Capture the cell that displays the provided text and extract its [X, Y] central coordinate. 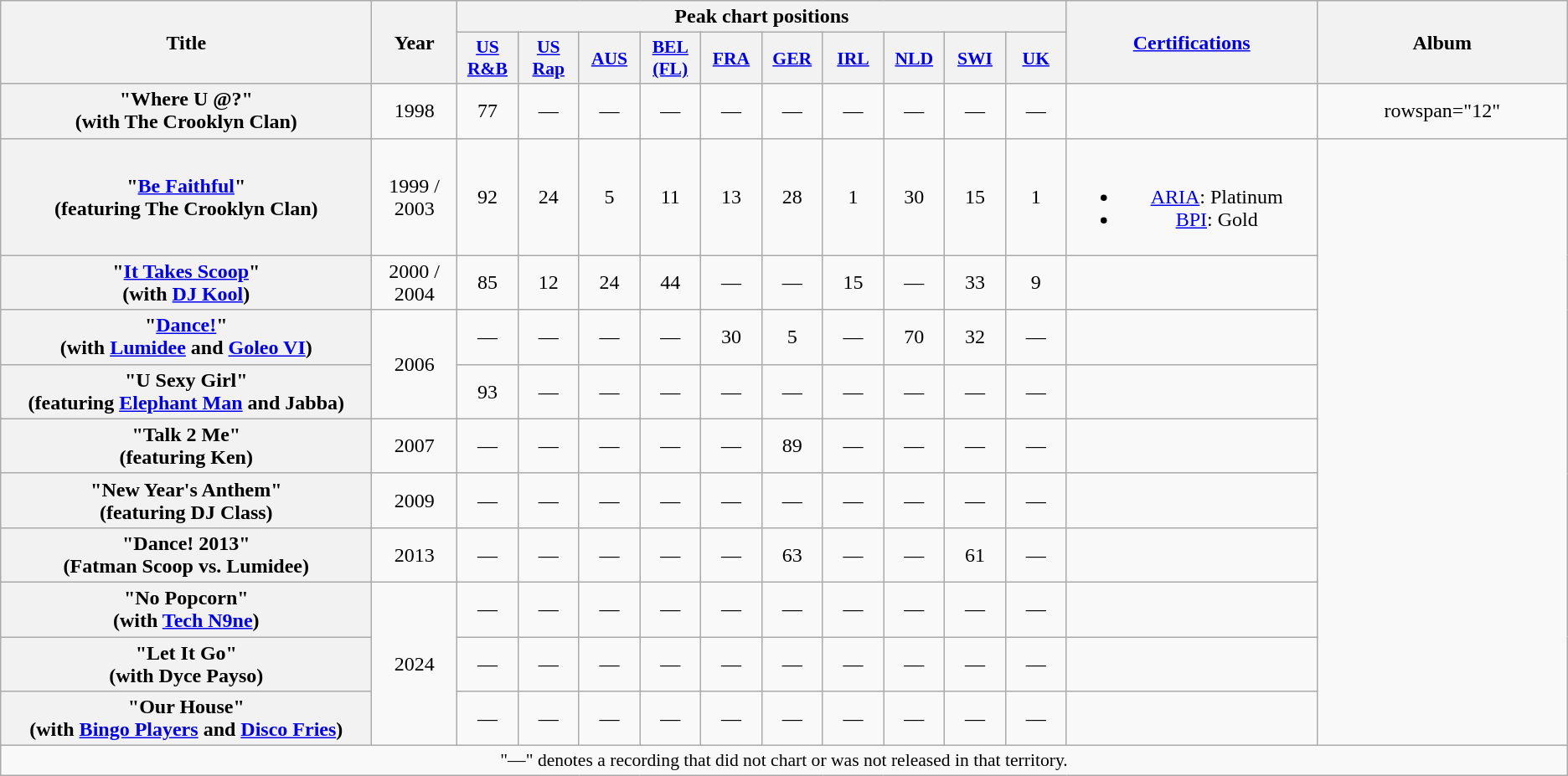
GER [792, 59]
32 [975, 337]
1999 / 2003 [415, 197]
NLD [915, 59]
ARIA: PlatinumBPI: Gold [1191, 197]
Title [186, 42]
Year [415, 42]
Album [1442, 42]
2000 / 2004 [415, 283]
70 [915, 337]
85 [487, 283]
rowspan="12" [1442, 110]
33 [975, 283]
13 [732, 197]
"—" denotes a recording that did not chart or was not released in that territory. [784, 761]
2006 [415, 364]
2024 [415, 663]
61 [975, 554]
"New Year's Anthem"(featuring DJ Class) [186, 501]
1998 [415, 110]
77 [487, 110]
"Be Faithful"(featuring The Crooklyn Clan) [186, 197]
"Talk 2 Me"(featuring Ken) [186, 445]
"Where U @?"(with The Crooklyn Clan) [186, 110]
SWI [975, 59]
"Let It Go"(with Dyce Payso) [186, 663]
2007 [415, 445]
BEL(FL) [670, 59]
AUS [610, 59]
12 [548, 283]
28 [792, 197]
UK [1035, 59]
"It Takes Scoop"(with DJ Kool) [186, 283]
93 [487, 392]
USRap [548, 59]
9 [1035, 283]
"Our House"(with Bingo Players and Disco Fries) [186, 718]
2013 [415, 554]
"Dance!"(with Lumidee and Goleo VI) [186, 337]
89 [792, 445]
Certifications [1191, 42]
FRA [732, 59]
"Dance! 2013"(Fatman Scoop vs. Lumidee) [186, 554]
USR&B [487, 59]
63 [792, 554]
"No Popcorn"(with Tech N9ne) [186, 609]
"U Sexy Girl"(featuring Elephant Man and Jabba) [186, 392]
92 [487, 197]
44 [670, 283]
11 [670, 197]
IRL [853, 59]
2009 [415, 501]
Peak chart positions [762, 17]
